Determine the [x, y] coordinate at the center of the cell enclosing the given text.  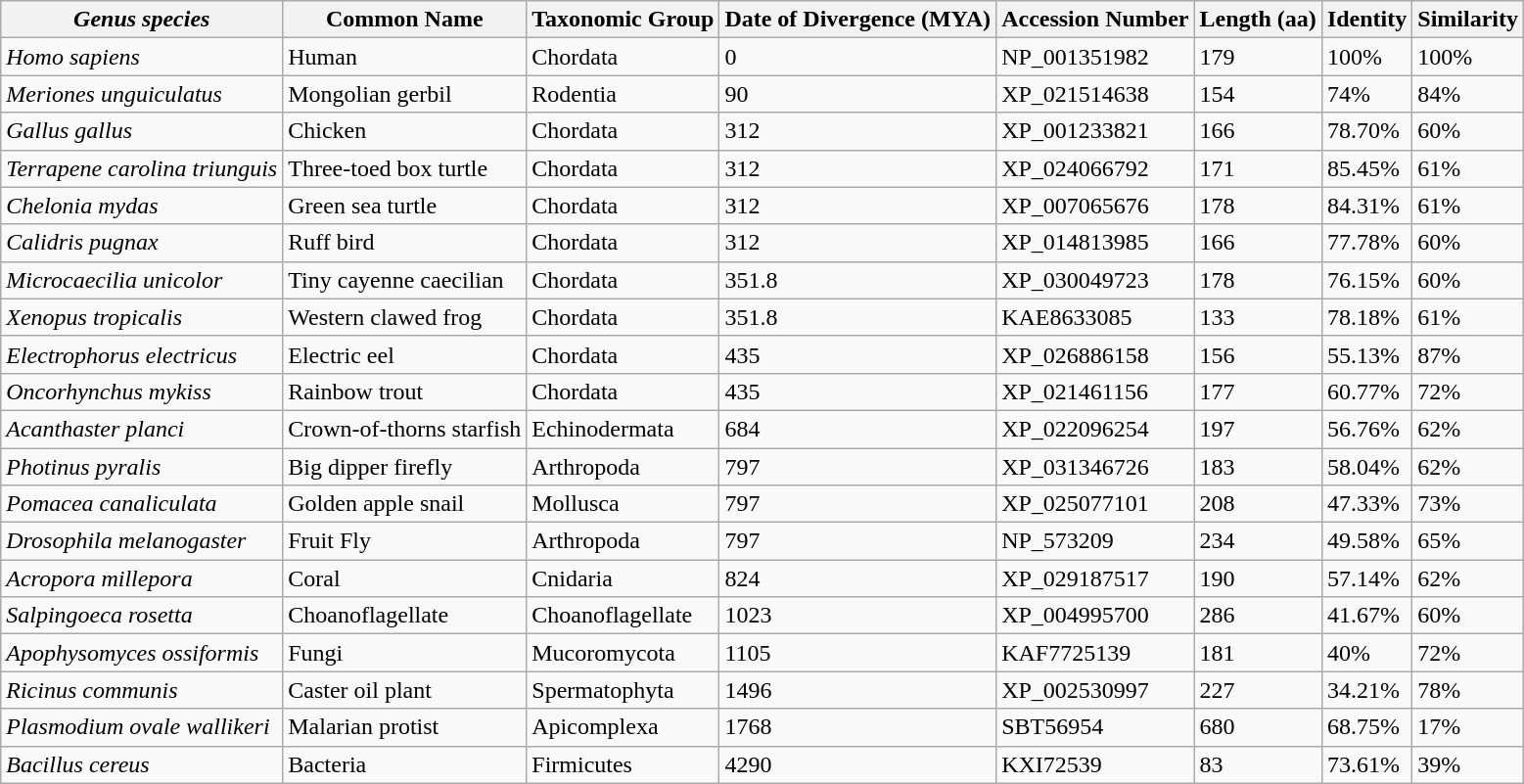
Human [405, 57]
78% [1468, 690]
Identity [1366, 20]
Mollusca [623, 504]
Firmicutes [623, 764]
XP_029187517 [1095, 578]
Tiny cayenne caecilian [405, 280]
41.67% [1366, 616]
Golden apple snail [405, 504]
78.18% [1366, 317]
Pomacea canaliculata [142, 504]
57.14% [1366, 578]
Meriones unguiculatus [142, 94]
Electrophorus electricus [142, 354]
84.31% [1366, 206]
NP_001351982 [1095, 57]
Ricinus communis [142, 690]
1023 [857, 616]
XP_001233821 [1095, 131]
181 [1258, 653]
Acropora millepora [142, 578]
Crown-of-thorns starfish [405, 429]
Accession Number [1095, 20]
83 [1258, 764]
Drosophila melanogaster [142, 541]
1496 [857, 690]
39% [1468, 764]
234 [1258, 541]
87% [1468, 354]
85.45% [1366, 168]
Rainbow trout [405, 392]
34.21% [1366, 690]
Electric eel [405, 354]
Mongolian gerbil [405, 94]
Similarity [1468, 20]
Salpingoeca rosetta [142, 616]
Chicken [405, 131]
XP_021461156 [1095, 392]
286 [1258, 616]
Date of Divergence (MYA) [857, 20]
78.70% [1366, 131]
Apophysomyces ossiformis [142, 653]
Ruff bird [405, 243]
Echinodermata [623, 429]
Big dipper firefly [405, 467]
17% [1468, 727]
Caster oil plant [405, 690]
68.75% [1366, 727]
84% [1468, 94]
90 [857, 94]
Taxonomic Group [623, 20]
40% [1366, 653]
Apicomplexa [623, 727]
Green sea turtle [405, 206]
47.33% [1366, 504]
Genus species [142, 20]
KXI72539 [1095, 764]
Oncorhynchus mykiss [142, 392]
Length (aa) [1258, 20]
60.77% [1366, 392]
156 [1258, 354]
76.15% [1366, 280]
77.78% [1366, 243]
Cnidaria [623, 578]
KAE8633085 [1095, 317]
197 [1258, 429]
208 [1258, 504]
Chelonia mydas [142, 206]
XP_002530997 [1095, 690]
Rodentia [623, 94]
NP_573209 [1095, 541]
680 [1258, 727]
Photinus pyralis [142, 467]
Common Name [405, 20]
74% [1366, 94]
Calidris pugnax [142, 243]
73.61% [1366, 764]
0 [857, 57]
58.04% [1366, 467]
Coral [405, 578]
179 [1258, 57]
154 [1258, 94]
227 [1258, 690]
Western clawed frog [405, 317]
Homo sapiens [142, 57]
Fungi [405, 653]
SBT56954 [1095, 727]
190 [1258, 578]
Mucoromycota [623, 653]
XP_031346726 [1095, 467]
Terrapene carolina triunguis [142, 168]
XP_014813985 [1095, 243]
177 [1258, 392]
133 [1258, 317]
4290 [857, 764]
65% [1468, 541]
Xenopus tropicalis [142, 317]
Bacillus cereus [142, 764]
1105 [857, 653]
XP_022096254 [1095, 429]
Microcaecilia unicolor [142, 280]
XP_025077101 [1095, 504]
56.76% [1366, 429]
49.58% [1366, 541]
KAF7725139 [1095, 653]
183 [1258, 467]
XP_004995700 [1095, 616]
55.13% [1366, 354]
Gallus gallus [142, 131]
171 [1258, 168]
XP_026886158 [1095, 354]
73% [1468, 504]
Spermatophyta [623, 690]
XP_024066792 [1095, 168]
XP_030049723 [1095, 280]
824 [857, 578]
1768 [857, 727]
Three-toed box turtle [405, 168]
Malarian protist [405, 727]
684 [857, 429]
XP_021514638 [1095, 94]
Acanthaster planci [142, 429]
XP_007065676 [1095, 206]
Bacteria [405, 764]
Fruit Fly [405, 541]
Plasmodium ovale wallikeri [142, 727]
